Scan for the cell matching the given text and deliver its (X, Y) coordinate at center. 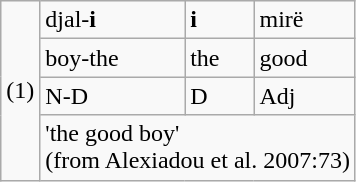
i (220, 20)
good (304, 58)
N-D (112, 96)
the (220, 58)
Adj (304, 96)
'the good boy'(from Alexiadou et al. 2007:73) (198, 148)
D (220, 96)
djal-i (112, 20)
boy-the (112, 58)
mirë (304, 20)
(1) (20, 90)
